Identify which cell holds the provided text, then report its [X, Y] central coordinate. 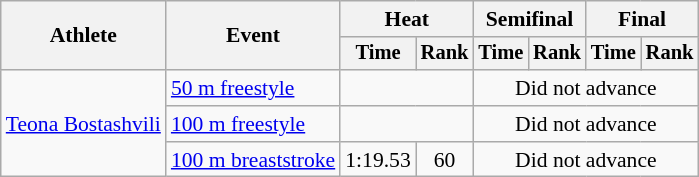
Heat [406, 19]
50 m freestyle [253, 88]
Semifinal [529, 19]
Athlete [84, 36]
Final [642, 19]
Event [253, 36]
Teona Bostashvili [84, 124]
100 m freestyle [253, 124]
